Determine the (x, y) coordinate at the center of the cell enclosing the given text.  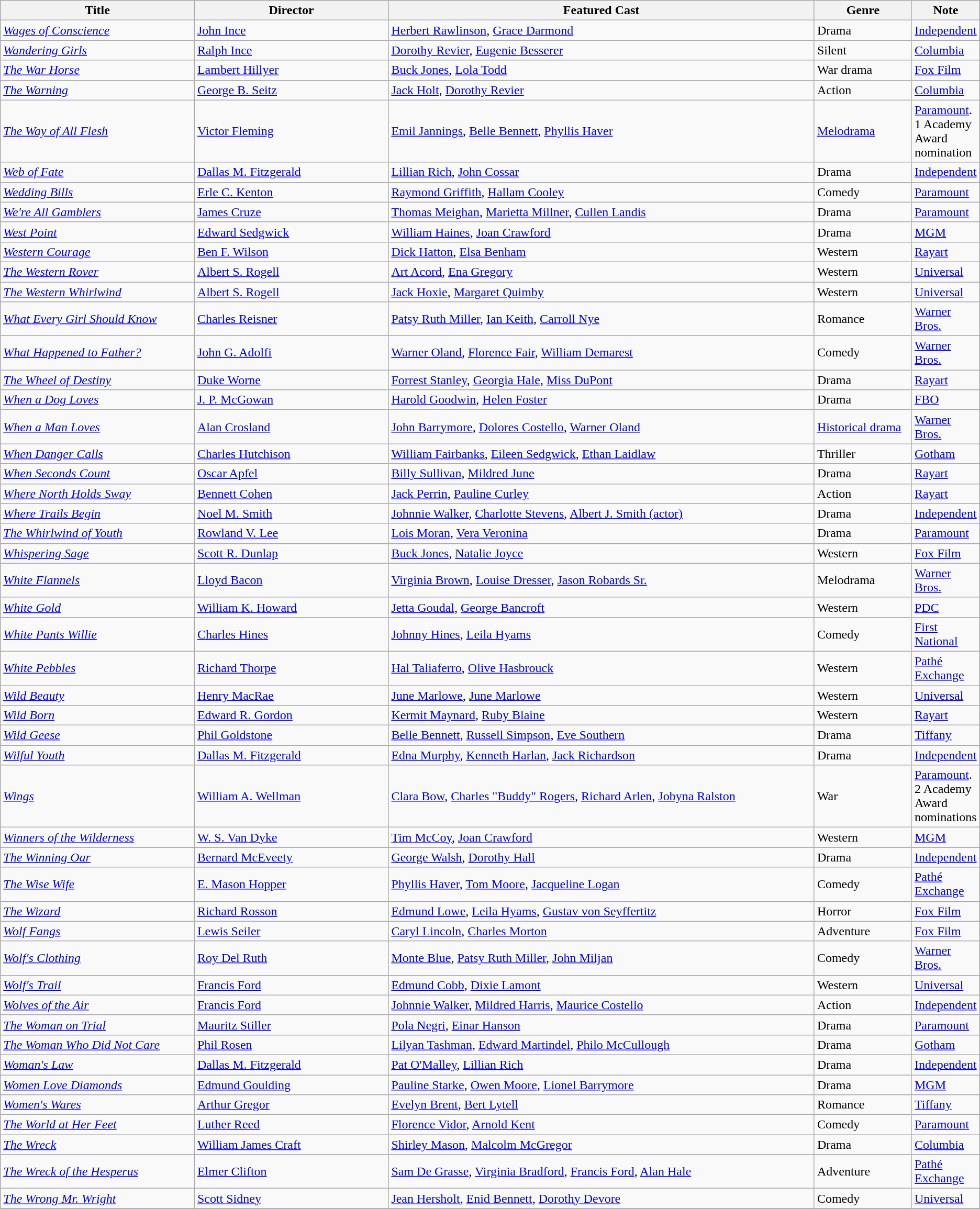
Lewis Seiler (291, 931)
Rowland V. Lee (291, 533)
Edmund Lowe, Leila Hyams, Gustav von Seyffertitz (602, 911)
Web of Fate (97, 172)
Wolves of the Air (97, 1005)
Lillian Rich, John Cossar (602, 172)
Richard Rosson (291, 911)
Sam De Grasse, Virginia Bradford, Francis Ford, Alan Hale (602, 1171)
Edmund Cobb, Dixie Lamont (602, 985)
George Walsh, Dorothy Hall (602, 857)
Historical drama (863, 427)
Thomas Meighan, Marietta Millner, Cullen Landis (602, 212)
Edward Sedgwick (291, 232)
The Western Rover (97, 272)
Phyllis Haver, Tom Moore, Jacqueline Logan (602, 885)
Wolf's Trail (97, 985)
Wedding Bills (97, 192)
James Cruze (291, 212)
Clara Bow, Charles "Buddy" Rogers, Richard Arlen, Jobyna Ralston (602, 797)
Women Love Diamonds (97, 1085)
White Gold (97, 607)
Pat O'Malley, Lillian Rich (602, 1065)
Harold Goodwin, Helen Foster (602, 400)
Bernard McEveety (291, 857)
The World at Her Feet (97, 1125)
Phil Rosen (291, 1045)
What Every Girl Should Know (97, 319)
William Fairbanks, Eileen Sedgwick, Ethan Laidlaw (602, 454)
Ben F. Wilson (291, 252)
War drama (863, 70)
When Seconds Count (97, 474)
Silent (863, 50)
Johnny Hines, Leila Hyams (602, 634)
John Barrymore, Dolores Costello, Warner Oland (602, 427)
The Wheel of Destiny (97, 380)
Pauline Starke, Owen Moore, Lionel Barrymore (602, 1085)
Roy Del Ruth (291, 958)
Lois Moran, Vera Veronina (602, 533)
The Western Whirlwind (97, 292)
Belle Bennett, Russell Simpson, Eve Southern (602, 735)
William A. Wellman (291, 797)
The Woman Who Did Not Care (97, 1045)
Bennett Cohen (291, 494)
Wolf Fangs (97, 931)
FBO (945, 400)
Forrest Stanley, Georgia Hale, Miss DuPont (602, 380)
Elmer Clifton (291, 1171)
Florence Vidor, Arnold Kent (602, 1125)
George B. Seitz (291, 90)
William James Craft (291, 1145)
Raymond Griffith, Hallam Cooley (602, 192)
Wilful Youth (97, 755)
Paramount. 1 Academy Award nomination (945, 131)
Western Courage (97, 252)
Art Acord, Ena Gregory (602, 272)
Alan Crosland (291, 427)
The Warning (97, 90)
Oscar Apfel (291, 474)
Paramount. 2 Academy Award nominations (945, 797)
Lambert Hillyer (291, 70)
Title (97, 10)
Emil Jannings, Belle Bennett, Phyllis Haver (602, 131)
Phil Goldstone (291, 735)
Wild Born (97, 715)
Thriller (863, 454)
Hal Taliaferro, Olive Hasbrouck (602, 668)
The Way of All Flesh (97, 131)
When Danger Calls (97, 454)
Kermit Maynard, Ruby Blaine (602, 715)
Buck Jones, Natalie Joyce (602, 553)
West Point (97, 232)
Jack Hoxie, Margaret Quimby (602, 292)
Arthur Gregor (291, 1105)
Warner Oland, Florence Fair, William Demarest (602, 353)
The Wizard (97, 911)
Jetta Goudal, George Bancroft (602, 607)
Woman's Law (97, 1065)
Luther Reed (291, 1125)
Wild Beauty (97, 696)
The Winning Oar (97, 857)
White Pebbles (97, 668)
War (863, 797)
Evelyn Brent, Bert Lytell (602, 1105)
The Wreck of the Hesperus (97, 1171)
Mauritz Stiller (291, 1025)
Pola Negri, Einar Hanson (602, 1025)
W. S. Van Dyke (291, 837)
Richard Thorpe (291, 668)
J. P. McGowan (291, 400)
First National (945, 634)
Erle C. Kenton (291, 192)
PDC (945, 607)
Charles Reisner (291, 319)
Lilyan Tashman, Edward Martindel, Philo McCullough (602, 1045)
Where Trails Begin (97, 513)
Henry MacRae (291, 696)
Whispering Sage (97, 553)
We're All Gamblers (97, 212)
Wandering Girls (97, 50)
William K. Howard (291, 607)
The Wise Wife (97, 885)
The Whirlwind of Youth (97, 533)
The Wrong Mr. Wright (97, 1199)
Director (291, 10)
Edna Murphy, Kenneth Harlan, Jack Richardson (602, 755)
Johnnie Walker, Mildred Harris, Maurice Costello (602, 1005)
Billy Sullivan, Mildred June (602, 474)
When a Man Loves (97, 427)
Jack Holt, Dorothy Revier (602, 90)
Genre (863, 10)
Charles Hines (291, 634)
William Haines, Joan Crawford (602, 232)
Victor Fleming (291, 131)
The War Horse (97, 70)
Jean Hersholt, Enid Bennett, Dorothy Devore (602, 1199)
Dick Hatton, Elsa Benham (602, 252)
Note (945, 10)
Shirley Mason, Malcolm McGregor (602, 1145)
White Pants Willie (97, 634)
Ralph Ince (291, 50)
White Flannels (97, 580)
When a Dog Loves (97, 400)
Wages of Conscience (97, 30)
Lloyd Bacon (291, 580)
Featured Cast (602, 10)
June Marlowe, June Marlowe (602, 696)
Winners of the Wilderness (97, 837)
Johnnie Walker, Charlotte Stevens, Albert J. Smith (actor) (602, 513)
Herbert Rawlinson, Grace Darmond (602, 30)
Charles Hutchison (291, 454)
Scott R. Dunlap (291, 553)
The Wreck (97, 1145)
Dorothy Revier, Eugenie Besserer (602, 50)
Wolf's Clothing (97, 958)
Wings (97, 797)
Caryl Lincoln, Charles Morton (602, 931)
Duke Worne (291, 380)
Monte Blue, Patsy Ruth Miller, John Miljan (602, 958)
John G. Adolfi (291, 353)
John Ince (291, 30)
E. Mason Hopper (291, 885)
Buck Jones, Lola Todd (602, 70)
Wild Geese (97, 735)
What Happened to Father? (97, 353)
Edmund Goulding (291, 1085)
Tim McCoy, Joan Crawford (602, 837)
Patsy Ruth Miller, Ian Keith, Carroll Nye (602, 319)
Where North Holds Sway (97, 494)
Jack Perrin, Pauline Curley (602, 494)
Scott Sidney (291, 1199)
Edward R. Gordon (291, 715)
Virginia Brown, Louise Dresser, Jason Robards Sr. (602, 580)
Noel M. Smith (291, 513)
The Woman on Trial (97, 1025)
Women's Wares (97, 1105)
Horror (863, 911)
